Find where the given text appears and provide that cell's center as (X, Y) coordinate. 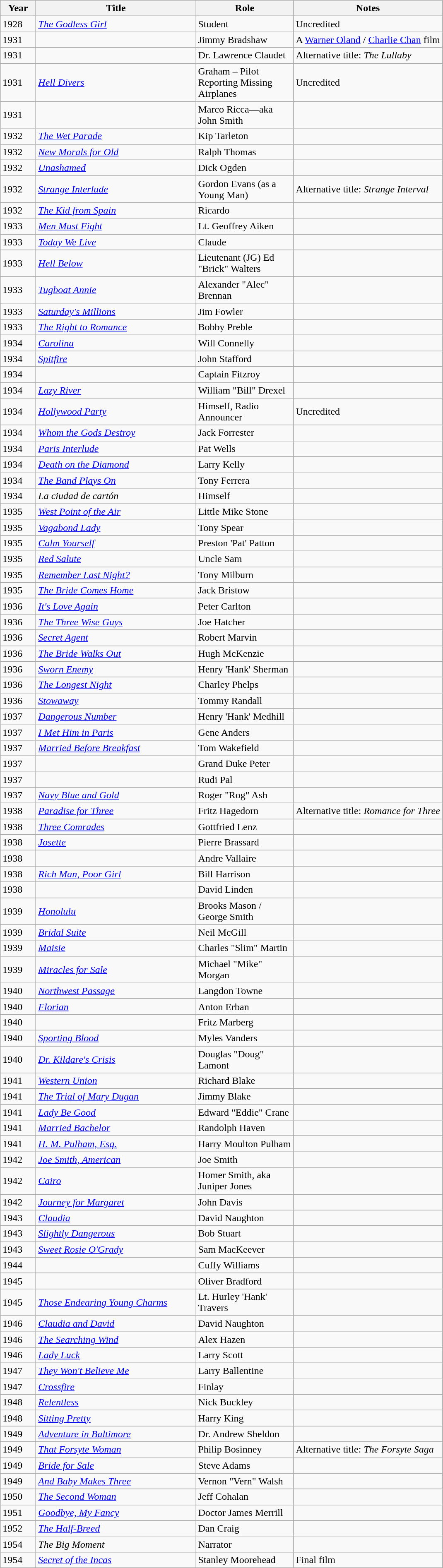
Charles "Slim" Martin (245, 948)
The Bride Comes Home (116, 591)
Married Before Breakfast (116, 748)
Adventure in Baltimore (116, 1434)
1951 (18, 1513)
Steve Adams (245, 1465)
Little Mike Stone (245, 511)
David Linden (245, 890)
Stanley Moorehead (245, 1560)
Josette (116, 843)
Western Union (116, 1081)
William "Bill" Drexel (245, 390)
Alternative title: The Forsyte Saga (368, 1450)
The Big Moment (116, 1544)
Alex Hazen (245, 1340)
1944 (18, 1265)
I Met Him in Paris (116, 732)
Edward "Eddie" Crane (245, 1112)
John Davis (245, 1202)
Fritz Hagedorn (245, 811)
Alexander "Alec" Brennan (245, 291)
Men Must Fight (116, 226)
Sitting Pretty (116, 1418)
Remember Last Night? (116, 575)
Tugboat Annie (116, 291)
Whom the Gods Destroy (116, 433)
The Right to Romance (116, 327)
Honolulu (116, 911)
Alternative title: Strange Interval (368, 189)
Lady Luck (116, 1355)
Secret Agent (116, 638)
The Searching Wind (116, 1340)
Bridal Suite (116, 932)
Nick Buckley (245, 1402)
Uncle Sam (245, 559)
Pierre Brassard (245, 843)
Marco Ricca—aka John Smith (245, 115)
Sam MacKeever (245, 1249)
Rudi Pal (245, 779)
Gottfried Lenz (245, 827)
The Three Wise Guys (116, 622)
Claudia and David (116, 1323)
Bobby Preble (245, 327)
Myles Vanders (245, 1038)
Himself, Radio Announcer (245, 411)
Hugh McKenzie (245, 653)
Henry 'Hank' Medhill (245, 716)
Oliver Bradford (245, 1281)
Maisie (116, 948)
Douglas "Doug" Lamont (245, 1059)
Jim Fowler (245, 312)
Hollywood Party (116, 411)
Brooks Mason / George Smith (245, 911)
Randolph Haven (245, 1128)
Calm Yourself (116, 543)
Dick Ogden (245, 168)
Philip Bosinney (245, 1450)
Himself (245, 496)
Doctor James Merrill (245, 1513)
The Half-Breed (116, 1528)
Claude (245, 242)
They Won't Believe Me (116, 1371)
Vernon "Vern" Walsh (245, 1481)
The Wet Parade (116, 136)
Slightly Dangerous (116, 1234)
Hell Divers (116, 82)
Homer Smith, aka Juniper Jones (245, 1181)
Rich Man, Poor Girl (116, 874)
Bob Stuart (245, 1234)
Jeff Cohalan (245, 1497)
Florian (116, 1006)
The Longest Night (116, 685)
Kip Tarleton (245, 136)
Sweet Rosie O'Grady (116, 1249)
Larry Scott (245, 1355)
Today We Live (116, 242)
1952 (18, 1528)
Bill Harrison (245, 874)
Bride for Sale (116, 1465)
Relentless (116, 1402)
Tommy Randall (245, 701)
Sporting Blood (116, 1038)
Dr. Lawrence Claudet (245, 55)
Neil McGill (245, 932)
Harry Moulton Pulham (245, 1144)
Henry 'Hank' Sherman (245, 669)
Year (18, 8)
And Baby Makes Three (116, 1481)
Joe Smith (245, 1160)
Jimmy Bradshaw (245, 40)
Lt. Hurley 'Hank' Travers (245, 1302)
Ralph Thomas (245, 152)
Tony Ferrera (245, 480)
Graham – Pilot Reporting Missing Airplanes (245, 82)
Crossfire (116, 1387)
Peter Carlton (245, 606)
Tom Wakefield (245, 748)
Cairo (116, 1181)
Sworn Enemy (116, 669)
Three Comrades (116, 827)
Notes (368, 8)
Dan Craig (245, 1528)
Andre Vallaire (245, 858)
Hell Below (116, 263)
Larry Ballentine (245, 1371)
Gordon Evans (as a Young Man) (245, 189)
Strange Interlude (116, 189)
Northwest Passage (116, 991)
The Bride Walks Out (116, 653)
Lazy River (116, 390)
Joe Smith, American (116, 1160)
Paris Interlude (116, 449)
Vagabond Lady (116, 528)
Alternative title: Romance for Three (368, 811)
The Godless Girl (116, 24)
Narrator (245, 1544)
Jack Bristow (245, 591)
Role (245, 8)
1928 (18, 24)
Death on the Diamond (116, 464)
La ciudad de cartón (116, 496)
The Band Plays On (116, 480)
The Trial of Mary Dugan (116, 1097)
Preston 'Pat' Patton (245, 543)
Dangerous Number (116, 716)
Roger "Rog" Ash (245, 795)
Spitfire (116, 359)
Paradise for Three (116, 811)
Will Connelly (245, 343)
Grand Duke Peter (245, 764)
Robert Marvin (245, 638)
Cuffy Williams (245, 1265)
Goodbye, My Fancy (116, 1513)
Finlay (245, 1387)
Tony Milburn (245, 575)
Stowaway (116, 701)
Alternative title: The Lullaby (368, 55)
Unashamed (116, 168)
Miracles for Sale (116, 969)
Dr. Andrew Sheldon (245, 1434)
Title (116, 8)
West Point of the Air (116, 511)
Married Bachelor (116, 1128)
Final film (368, 1560)
Langdon Towne (245, 991)
Michael "Mike" Morgan (245, 969)
Lt. Geoffrey Aiken (245, 226)
Navy Blue and Gold (116, 795)
Gene Anders (245, 732)
Pat Wells (245, 449)
Larry Kelly (245, 464)
Tony Spear (245, 528)
Lieutenant (JG) Ed "Brick" Walters (245, 263)
Captain Fitzroy (245, 375)
New Morals for Old (116, 152)
Red Salute (116, 559)
The Kid from Spain (116, 210)
That Forsyte Woman (116, 1450)
It's Love Again (116, 606)
Saturday's Millions (116, 312)
Lady Be Good (116, 1112)
Those Endearing Young Charms (116, 1302)
Richard Blake (245, 1081)
1950 (18, 1497)
Jack Forrester (245, 433)
Charley Phelps (245, 685)
Anton Erban (245, 1006)
Student (245, 24)
H. M. Pulham, Esq. (116, 1144)
Ricardo (245, 210)
Claudia (116, 1218)
Harry King (245, 1418)
A Warner Oland / Charlie Chan film (368, 40)
Carolina (116, 343)
The Second Woman (116, 1497)
Secret of the Incas (116, 1560)
Dr. Kildare's Crisis (116, 1059)
Joe Hatcher (245, 622)
Journey for Margaret (116, 1202)
Jimmy Blake (245, 1097)
John Stafford (245, 359)
Fritz Marberg (245, 1022)
